From the cell containing the given text, extract its center point as [X, Y] coordinate. 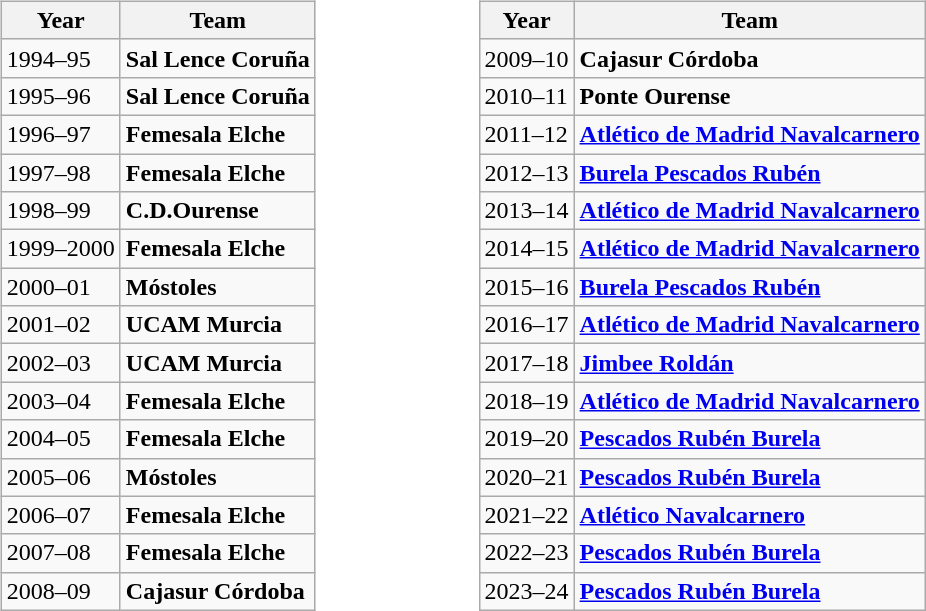
2004–05 [60, 439]
2014–15 [526, 249]
1999–2000 [60, 249]
2003–04 [60, 401]
2009–10 [526, 58]
1998–99 [60, 211]
1996–97 [60, 134]
2000–01 [60, 287]
2021–22 [526, 515]
1997–98 [60, 173]
2013–14 [526, 211]
2012–13 [526, 173]
2005–06 [60, 477]
2008–09 [60, 591]
2001–02 [60, 325]
2017–18 [526, 363]
2023–24 [526, 591]
2022–23 [526, 553]
C.D.Ourense [218, 211]
Atlético Navalcarnero [750, 515]
2006–07 [60, 515]
1995–96 [60, 96]
2010–11 [526, 96]
2015–16 [526, 287]
2002–03 [60, 363]
1994–95 [60, 58]
Jimbee Roldán [750, 363]
2018–19 [526, 401]
2016–17 [526, 325]
2020–21 [526, 477]
2007–08 [60, 553]
Ponte Ourense [750, 96]
2019–20 [526, 439]
2011–12 [526, 134]
